Return [X, Y] of the center of cell containing provided text 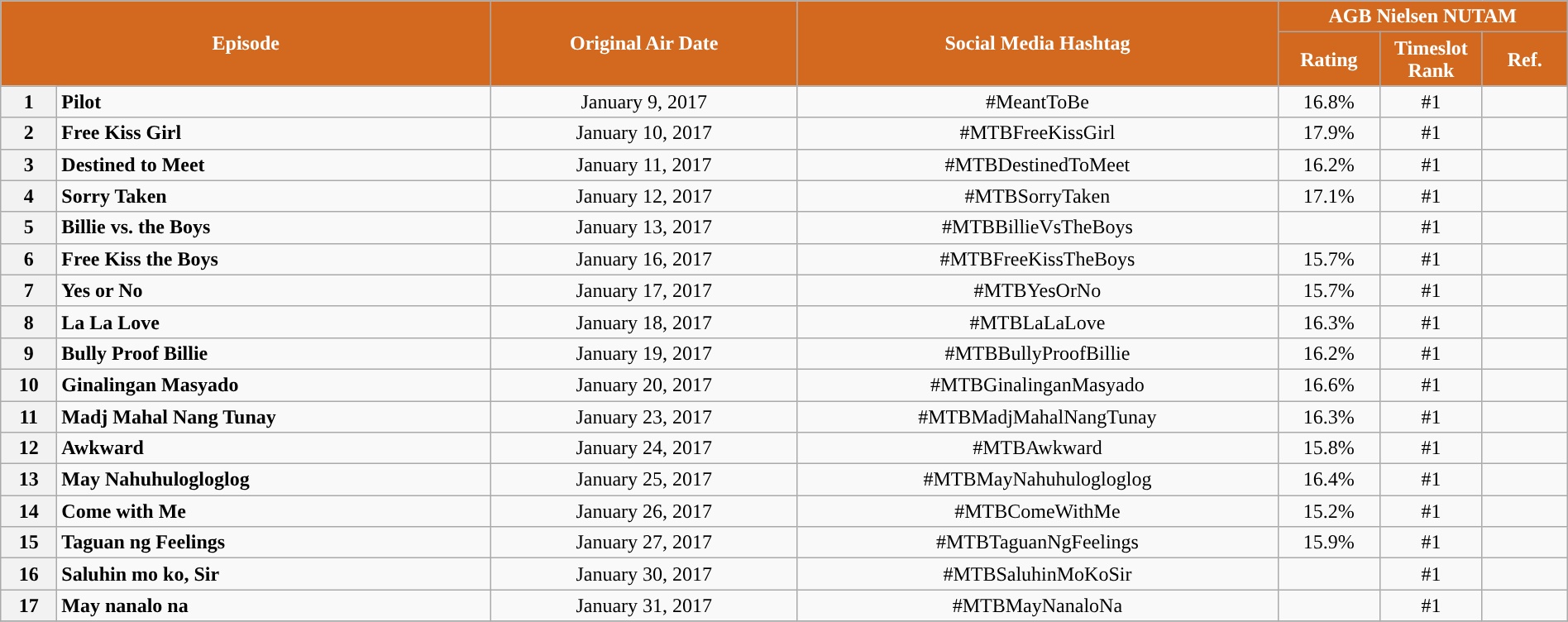
14 [29, 511]
Destined to Meet [275, 165]
17 [29, 605]
January 27, 2017 [644, 543]
Pilot [275, 102]
15.8% [1329, 448]
15.2% [1329, 511]
9 [29, 353]
Sorry Taken [275, 196]
January 9, 2017 [644, 102]
January 31, 2017 [644, 605]
1 [29, 102]
7 [29, 290]
Rating [1329, 60]
January 18, 2017 [644, 322]
January 23, 2017 [644, 416]
Free Kiss Girl [275, 133]
#MTBMayNanaloNa [1037, 605]
January 25, 2017 [644, 480]
January 13, 2017 [644, 227]
TimeslotRank [1432, 60]
January 19, 2017 [644, 353]
January 24, 2017 [644, 448]
May Nahuhulogloglog [275, 480]
8 [29, 322]
#MTBMadjMahalNangTunay [1037, 416]
5 [29, 227]
January 12, 2017 [644, 196]
#MeantToBe [1037, 102]
16.8% [1329, 102]
11 [29, 416]
Original Air Date [644, 43]
Billie vs. the Boys [275, 227]
16.6% [1329, 385]
#MTBFreeKissTheBoys [1037, 259]
#MTBSorryTaken [1037, 196]
12 [29, 448]
6 [29, 259]
#MTBFreeKissGirl [1037, 133]
Come with Me [275, 511]
January 30, 2017 [644, 574]
Social Media Hashtag [1037, 43]
17.1% [1329, 196]
2 [29, 133]
May nanalo na [275, 605]
Ginalingan Masyado [275, 385]
Yes or No [275, 290]
#MTBYesOrNo [1037, 290]
#MTBMayNahuhulogloglog [1037, 480]
Bully Proof Billie [275, 353]
Madj Mahal Nang Tunay [275, 416]
15 [29, 543]
Awkward [275, 448]
#MTBComeWithMe [1037, 511]
Taguan ng Feelings [275, 543]
#MTBDestinedToMeet [1037, 165]
January 26, 2017 [644, 511]
#MTBSaluhinMoKoSir [1037, 574]
Episode [246, 43]
Ref. [1525, 60]
3 [29, 165]
January 16, 2017 [644, 259]
#MTBGinalinganMasyado [1037, 385]
4 [29, 196]
17.9% [1329, 133]
16.4% [1329, 480]
#MTBLaLaLove [1037, 322]
January 11, 2017 [644, 165]
13 [29, 480]
January 20, 2017 [644, 385]
#MTBBullyProofBillie [1037, 353]
#MTBAwkward [1037, 448]
January 10, 2017 [644, 133]
AGB Nielsen NUTAM [1422, 17]
16 [29, 574]
Free Kiss the Boys [275, 259]
10 [29, 385]
La La Love [275, 322]
15.9% [1329, 543]
#MTBBillieVsTheBoys [1037, 227]
January 17, 2017 [644, 290]
Saluhin mo ko, Sir [275, 574]
#MTBTaguanNgFeelings [1037, 543]
